Return [X, Y] of the center of cell containing provided text 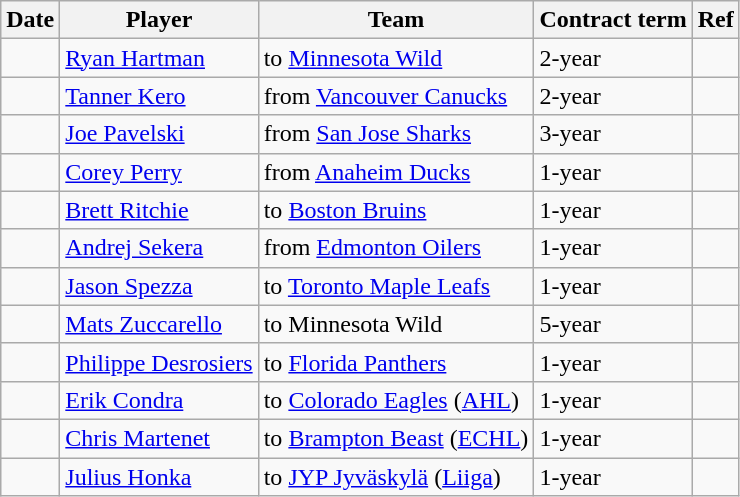
to Colorado Eagles (AHL) [396, 400]
3-year [613, 134]
from Vancouver Canucks [396, 96]
Player [159, 20]
from Anaheim Ducks [396, 172]
Ryan Hartman [159, 58]
Joe Pavelski [159, 134]
Team [396, 20]
Philippe Desrosiers [159, 362]
to Toronto Maple Leafs [396, 286]
from San Jose Sharks [396, 134]
Tanner Kero [159, 96]
5-year [613, 324]
Chris Martenet [159, 438]
Corey Perry [159, 172]
to JYP Jyväskylä (Liiga) [396, 477]
Jason Spezza [159, 286]
Brett Ritchie [159, 210]
Mats Zuccarello [159, 324]
Contract term [613, 20]
to Boston Bruins [396, 210]
Andrej Sekera [159, 248]
Julius Honka [159, 477]
from Edmonton Oilers [396, 248]
Ref [716, 20]
Erik Condra [159, 400]
to Brampton Beast (ECHL) [396, 438]
Date [30, 20]
to Florida Panthers [396, 362]
